Locate the cell with the specified text and output its [x, y] center coordinate. 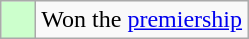
Won the premiership [142, 20]
